Search for the cell housing the specified text and yield its [x, y] center coordinate. 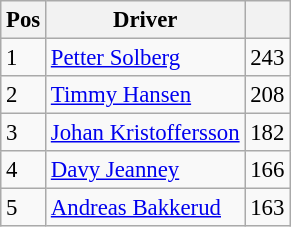
5 [24, 208]
166 [268, 170]
3 [24, 133]
Johan Kristoffersson [146, 133]
163 [268, 208]
1 [24, 58]
Petter Solberg [146, 58]
243 [268, 58]
182 [268, 133]
Pos [24, 20]
Driver [146, 20]
208 [268, 95]
Timmy Hansen [146, 95]
4 [24, 170]
Davy Jeanney [146, 170]
2 [24, 95]
Andreas Bakkerud [146, 208]
